Capture the cell that displays the provided text and extract its (x, y) central coordinate. 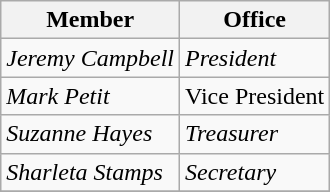
Suzanne Hayes (90, 134)
Vice President (255, 96)
President (255, 58)
Treasurer (255, 134)
Jeremy Campbell (90, 58)
Sharleta Stamps (90, 172)
Secretary (255, 172)
Mark Petit (90, 96)
Office (255, 20)
Member (90, 20)
